Return the [x, y] coordinate for the center point of the cell that contains the specified text.  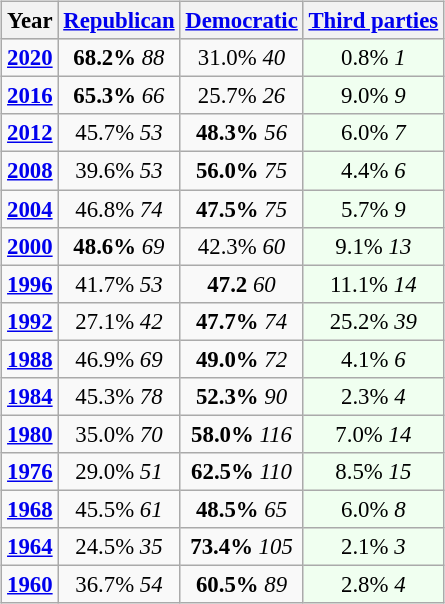
1996 [30, 284]
1984 [30, 396]
1960 [30, 584]
48.6% 69 [119, 246]
46.9% 69 [119, 359]
24.5% 35 [119, 547]
2.8% 4 [373, 584]
58.0% 116 [242, 434]
60.5% 89 [242, 584]
2000 [30, 246]
1964 [30, 547]
Year [30, 21]
9.0% 9 [373, 96]
45.3% 78 [119, 396]
65.3% 66 [119, 96]
39.6% 53 [119, 171]
35.0% 70 [119, 434]
2004 [30, 209]
1992 [30, 321]
73.4% 105 [242, 547]
36.7% 54 [119, 584]
27.1% 42 [119, 321]
47.7% 74 [242, 321]
62.5% 110 [242, 472]
52.3% 90 [242, 396]
2020 [30, 58]
29.0% 51 [119, 472]
5.7% 9 [373, 209]
Republican [119, 21]
42.3% 60 [242, 246]
Third parties [373, 21]
Democratic [242, 21]
45.5% 61 [119, 509]
31.0% 40 [242, 58]
46.8% 74 [119, 209]
2016 [30, 96]
1976 [30, 472]
68.2% 88 [119, 58]
1988 [30, 359]
56.0% 75 [242, 171]
2008 [30, 171]
47.2 60 [242, 284]
6.0% 8 [373, 509]
2.3% 4 [373, 396]
1968 [30, 509]
41.7% 53 [119, 284]
1980 [30, 434]
11.1% 14 [373, 284]
48.3% 56 [242, 133]
47.5% 75 [242, 209]
8.5% 15 [373, 472]
25.7% 26 [242, 96]
45.7% 53 [119, 133]
9.1% 13 [373, 246]
49.0% 72 [242, 359]
2012 [30, 133]
0.8% 1 [373, 58]
48.5% 65 [242, 509]
25.2% 39 [373, 321]
4.1% 6 [373, 359]
7.0% 14 [373, 434]
6.0% 7 [373, 133]
4.4% 6 [373, 171]
2.1% 3 [373, 547]
